Scan for the cell matching the given text and deliver its [x, y] coordinate at center. 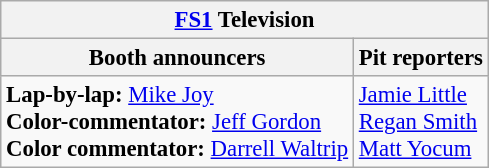
Pit reporters [420, 58]
Jamie LittleRegan SmithMatt Yocum [420, 122]
Booth announcers [178, 58]
Lap-by-lap: Mike Joy Color-commentator: Jeff Gordon Color commentator: Darrell Waltrip [178, 122]
FS1 Television [245, 20]
